Return the [X, Y] coordinate for the center point of the cell that contains the specified text.  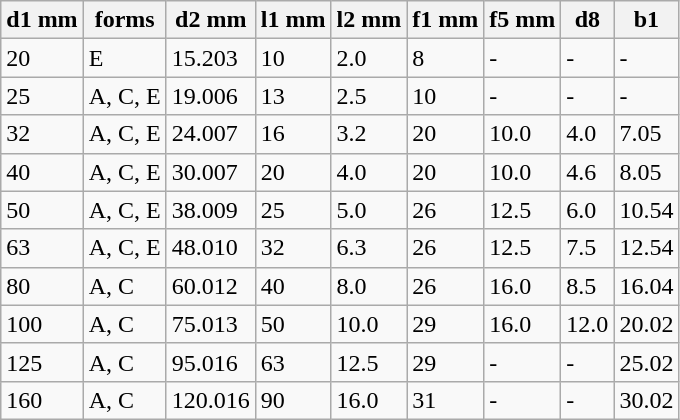
120.016 [210, 400]
95.016 [210, 362]
12.54 [646, 248]
16 [293, 134]
d2 mm [210, 20]
7.5 [588, 248]
8.5 [588, 286]
38.009 [210, 210]
5.0 [369, 210]
13 [293, 96]
12.0 [588, 324]
30.02 [646, 400]
16.04 [646, 286]
b1 [646, 20]
31 [446, 400]
6.0 [588, 210]
75.013 [210, 324]
80 [42, 286]
7.05 [646, 134]
f1 mm [446, 20]
forms [124, 20]
l2 mm [369, 20]
20.02 [646, 324]
125 [42, 362]
90 [293, 400]
l1 mm [293, 20]
100 [42, 324]
48.010 [210, 248]
4.6 [588, 172]
3.2 [369, 134]
f5 mm [522, 20]
E [124, 58]
2.0 [369, 58]
24.007 [210, 134]
d8 [588, 20]
6.3 [369, 248]
8.05 [646, 172]
60.012 [210, 286]
25.02 [646, 362]
8 [446, 58]
160 [42, 400]
15.203 [210, 58]
19.006 [210, 96]
30.007 [210, 172]
10.54 [646, 210]
8.0 [369, 286]
d1 mm [42, 20]
2.5 [369, 96]
